Determine the (x, y) coordinate at the center of the cell enclosing the given text.  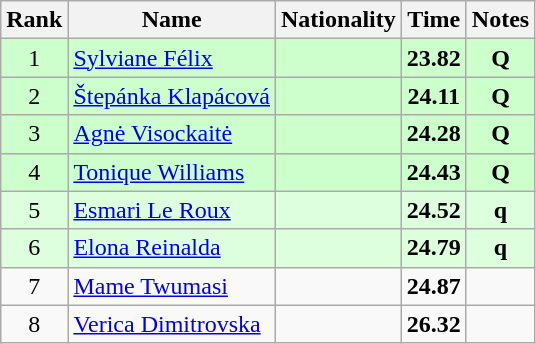
Agnė Visockaitė (172, 134)
Name (172, 20)
Rank (34, 20)
24.87 (434, 286)
Notes (500, 20)
Esmari Le Roux (172, 210)
6 (34, 248)
7 (34, 286)
24.43 (434, 172)
Sylviane Félix (172, 58)
24.79 (434, 248)
2 (34, 96)
24.28 (434, 134)
8 (34, 324)
5 (34, 210)
Mame Twumasi (172, 286)
1 (34, 58)
23.82 (434, 58)
3 (34, 134)
Nationality (339, 20)
Verica Dimitrovska (172, 324)
Time (434, 20)
4 (34, 172)
Elona Reinalda (172, 248)
Tonique Williams (172, 172)
26.32 (434, 324)
Štepánka Klapácová (172, 96)
24.11 (434, 96)
24.52 (434, 210)
